Locate the cell with the specified text and output its (x, y) center coordinate. 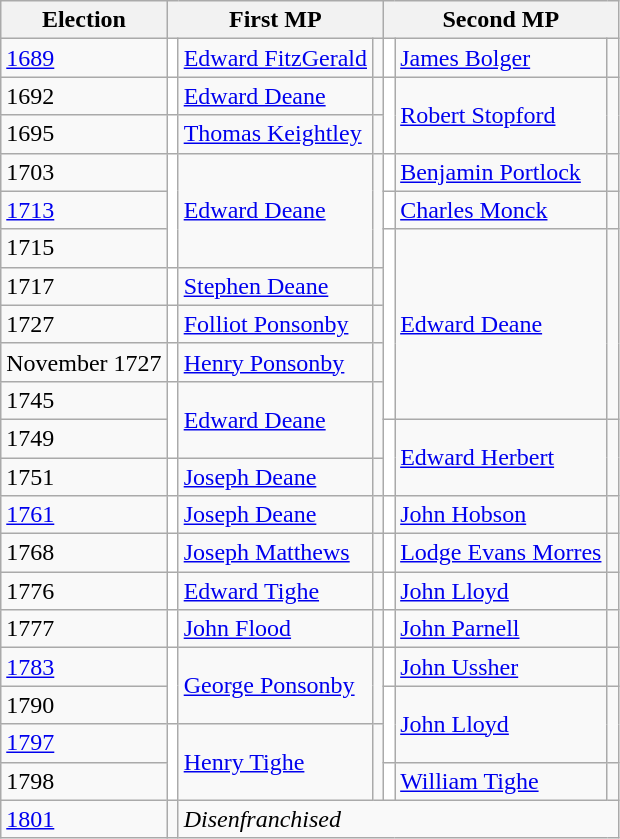
Charles Monck (501, 210)
Joseph Matthews (275, 553)
Lodge Evans Morres (501, 553)
James Bolger (501, 58)
1790 (84, 705)
1797 (84, 743)
Henry Tighe (275, 762)
1777 (84, 629)
George Ponsonby (275, 686)
John Ussher (501, 667)
1713 (84, 210)
1692 (84, 96)
1727 (84, 324)
Second MP (501, 20)
Benjamin Portlock (501, 172)
Edward Tighe (275, 591)
1761 (84, 515)
1798 (84, 781)
1801 (84, 819)
Edward Herbert (501, 457)
Folliot Ponsonby (275, 324)
Thomas Keightley (275, 134)
November 1727 (84, 362)
1715 (84, 248)
William Tighe (501, 781)
1689 (84, 58)
1768 (84, 553)
Edward FitzGerald (275, 58)
First MP (275, 20)
Henry Ponsonby (275, 362)
Robert Stopford (501, 115)
1783 (84, 667)
1751 (84, 477)
1717 (84, 286)
John Flood (275, 629)
John Hobson (501, 515)
1749 (84, 438)
1695 (84, 134)
Disenfranchised (398, 819)
Election (84, 20)
Stephen Deane (275, 286)
John Parnell (501, 629)
1703 (84, 172)
1745 (84, 400)
1776 (84, 591)
